Capture the cell that displays the provided text and extract its (x, y) central coordinate. 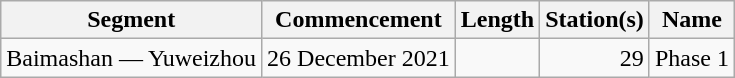
Station(s) (595, 20)
Name (692, 20)
Commencement (359, 20)
29 (595, 58)
Phase 1 (692, 58)
Baimashan — Yuweizhou (132, 58)
Segment (132, 20)
Length (497, 20)
26 December 2021 (359, 58)
